Output the (x, y) coordinate of the center of the cell containing the given text.  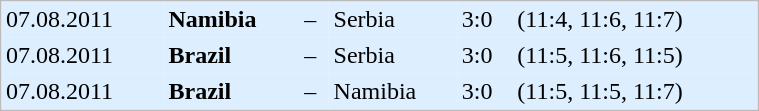
(11:5, 11:6, 11:5) (635, 56)
(11:5, 11:5, 11:7) (635, 92)
(11:4, 11:6, 11:7) (635, 20)
